Determine the (x, y) coordinate at the center of the cell enclosing the given text.  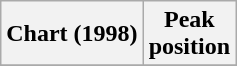
Peakposition (189, 34)
Chart (1998) (72, 34)
